Pinpoint the cell where the given text exists, returning its [x, y] midpoint coordinate. 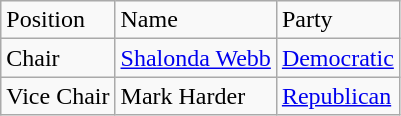
Mark Harder [196, 96]
Chair [58, 58]
Democratic [338, 58]
Vice Chair [58, 96]
Position [58, 20]
Shalonda Webb [196, 58]
Republican [338, 96]
Party [338, 20]
Name [196, 20]
